Output the (x, y) coordinate of the center of the cell containing the given text.  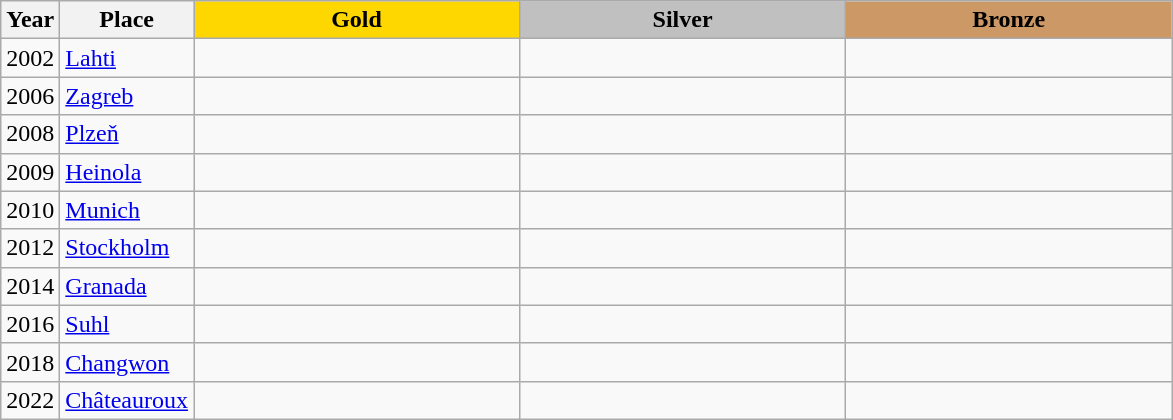
2016 (30, 324)
2018 (30, 362)
2002 (30, 58)
Zagreb (127, 96)
2012 (30, 248)
Bronze (1009, 20)
Gold (357, 20)
2008 (30, 134)
Changwon (127, 362)
Granada (127, 286)
Stockholm (127, 248)
2014 (30, 286)
2022 (30, 400)
Silver (683, 20)
2006 (30, 96)
Heinola (127, 172)
Munich (127, 210)
Plzeň (127, 134)
Suhl (127, 324)
Year (30, 20)
Place (127, 20)
2010 (30, 210)
Châteauroux (127, 400)
Lahti (127, 58)
2009 (30, 172)
